Provide the [X, Y] coordinate of the cell's center where the given text is located.  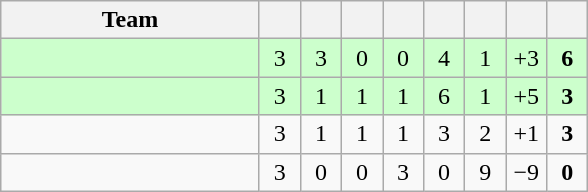
−9 [526, 172]
Team [130, 20]
4 [444, 58]
+1 [526, 134]
9 [486, 172]
+3 [526, 58]
+5 [526, 96]
2 [486, 134]
